Extract the (X, Y) coordinate from the center of the cell holding the provided text.  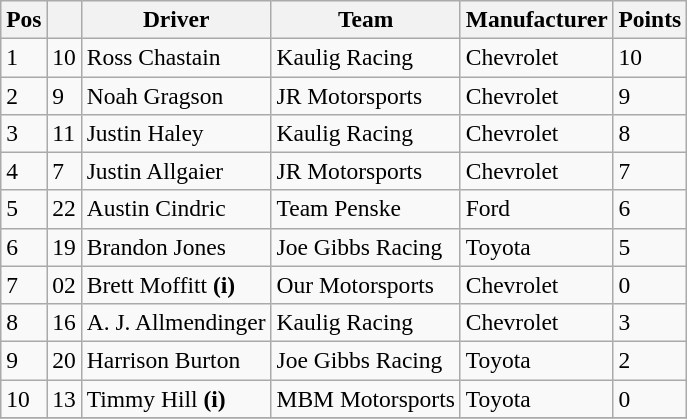
Brett Moffitt (i) (176, 285)
Manufacturer (536, 19)
Pos (24, 19)
Our Motorsports (366, 285)
02 (64, 285)
A. J. Allmendinger (176, 322)
11 (64, 133)
Ross Chastain (176, 57)
13 (64, 398)
22 (64, 209)
19 (64, 247)
Harrison Burton (176, 360)
Driver (176, 19)
Justin Allgaier (176, 171)
Timmy Hill (i) (176, 398)
Team Penske (366, 209)
Austin Cindric (176, 209)
MBM Motorsports (366, 398)
16 (64, 322)
Points (650, 19)
Brandon Jones (176, 247)
Justin Haley (176, 133)
Ford (536, 209)
4 (24, 171)
20 (64, 360)
1 (24, 57)
Noah Gragson (176, 95)
Team (366, 19)
